Locate the cell with the specified text and output its [X, Y] center coordinate. 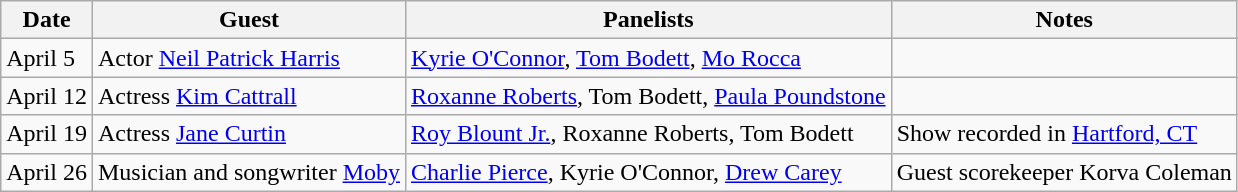
Show recorded in Hartford, CT [1064, 134]
April 12 [47, 96]
Charlie Pierce, Kyrie O'Connor, Drew Carey [649, 172]
Roy Blount Jr., Roxanne Roberts, Tom Bodett [649, 134]
Actress Kim Cattrall [248, 96]
Kyrie O'Connor, Tom Bodett, Mo Rocca [649, 58]
Actress Jane Curtin [248, 134]
April 5 [47, 58]
Date [47, 20]
April 19 [47, 134]
Notes [1064, 20]
Actor Neil Patrick Harris [248, 58]
April 26 [47, 172]
Musician and songwriter Moby [248, 172]
Guest [248, 20]
Roxanne Roberts, Tom Bodett, Paula Poundstone [649, 96]
Panelists [649, 20]
Guest scorekeeper Korva Coleman [1064, 172]
